Capture the cell that displays the provided text and extract its [X, Y] central coordinate. 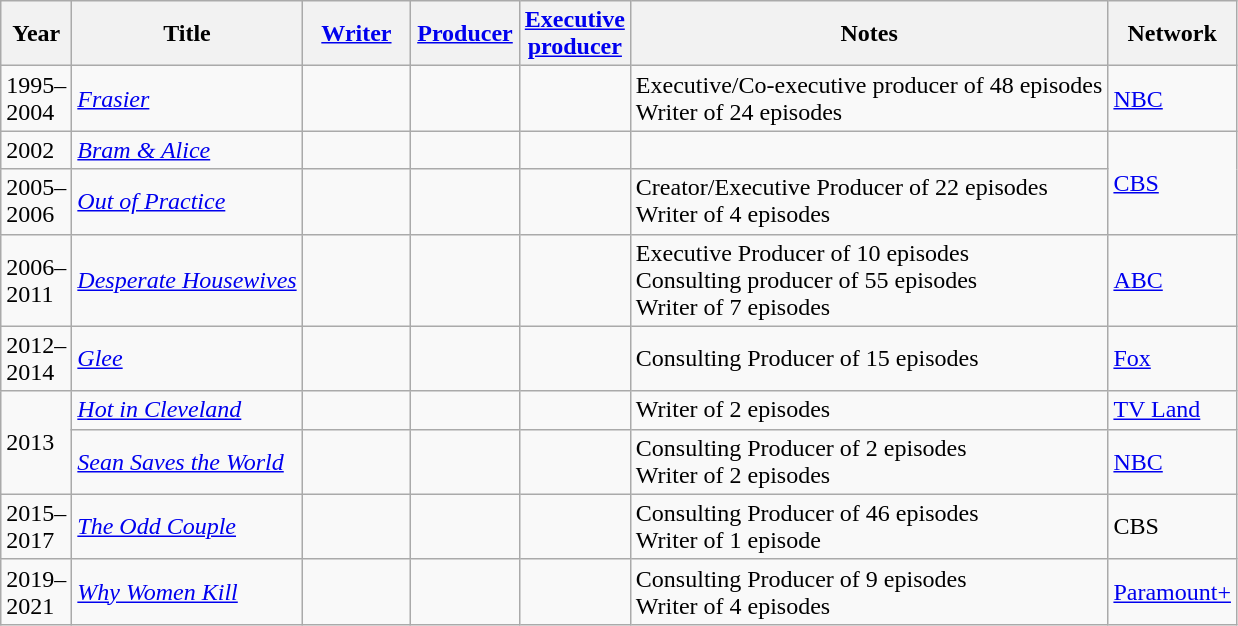
Desperate Housewives [187, 280]
Creator/Executive Producer of 22 episodesWriter of 4 episodes [869, 202]
Executive producer [574, 34]
Title [187, 34]
Why Women Kill [187, 592]
2019–2021 [36, 592]
ABC [1172, 280]
Hot in Cleveland [187, 410]
2006–2011 [36, 280]
Writer of 2 episodes [869, 410]
TV Land [1172, 410]
Glee [187, 358]
2012–2014 [36, 358]
Out of Practice [187, 202]
Consulting Producer of 2 episodesWriter of 2 episodes [869, 462]
Paramount+ [1172, 592]
Sean Saves the World [187, 462]
Consulting Producer of 15 episodes [869, 358]
2015–2017 [36, 526]
Producer [466, 34]
Bram & Alice [187, 150]
Notes [869, 34]
Network [1172, 34]
1995–2004 [36, 98]
The Odd Couple [187, 526]
2013 [36, 442]
Consulting Producer of 9 episodesWriter of 4 episodes [869, 592]
Year [36, 34]
Frasier [187, 98]
Consulting Producer of 46 episodesWriter of 1 episode [869, 526]
Executive Producer of 10 episodes Consulting producer of 55 episodesWriter of 7 episodes [869, 280]
Executive/Co-executive producer of 48 episodes Writer of 24 episodes [869, 98]
2002 [36, 150]
2005–2006 [36, 202]
Fox [1172, 358]
Writer [356, 34]
